Output the (x, y) coordinate of the center of the cell containing the given text.  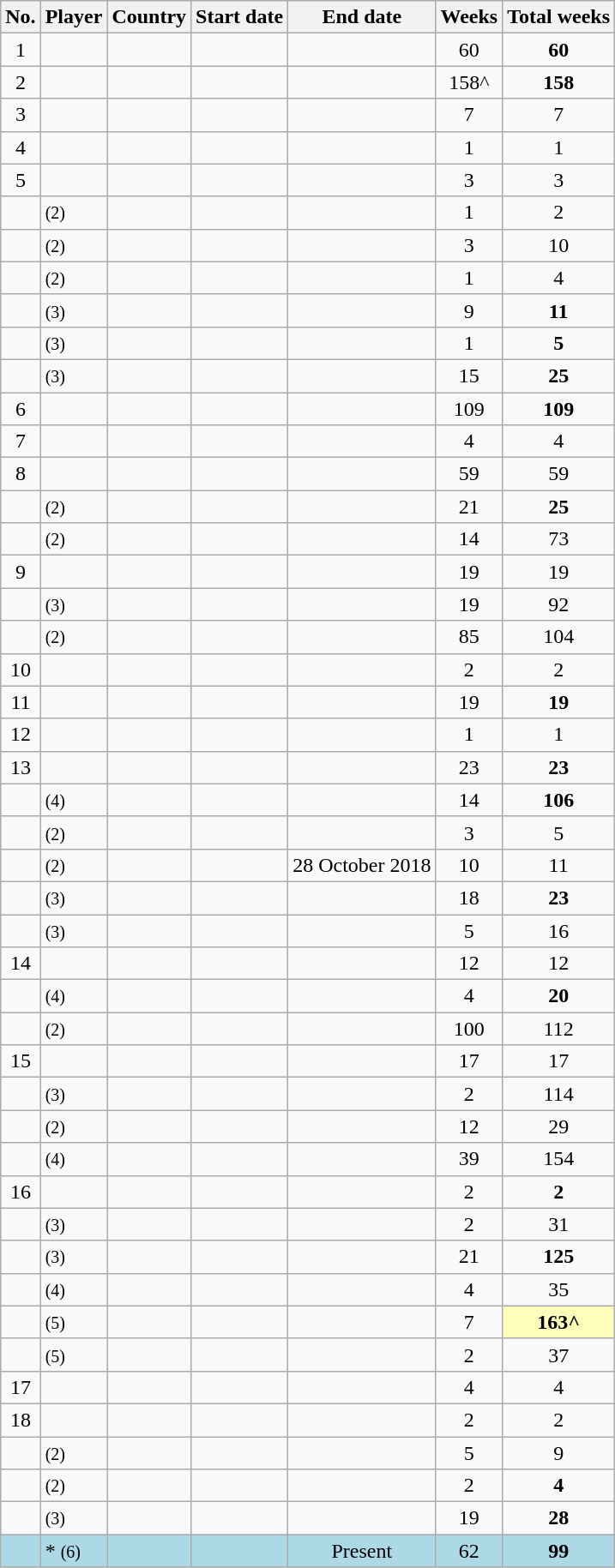
158 (559, 82)
37 (559, 1355)
85 (469, 637)
13 (21, 767)
* (6) (74, 1551)
100 (469, 1029)
6 (21, 409)
125 (559, 1257)
Weeks (469, 17)
Present (362, 1551)
114 (559, 1094)
73 (559, 539)
158^ (469, 82)
112 (559, 1029)
31 (559, 1224)
Total weeks (559, 17)
62 (469, 1551)
99 (559, 1551)
Country (149, 17)
Start date (240, 17)
28 October 2018 (362, 865)
106 (559, 800)
104 (559, 637)
Player (74, 17)
End date (362, 17)
29 (559, 1126)
92 (559, 604)
20 (559, 996)
154 (559, 1159)
No. (21, 17)
35 (559, 1289)
39 (469, 1159)
163^ (559, 1322)
8 (21, 474)
28 (559, 1518)
